Determine the [x, y] coordinate at the center of the cell enclosing the given text.  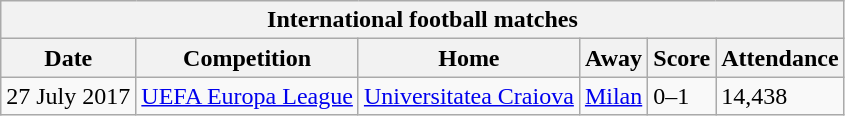
Date [68, 58]
0–1 [682, 96]
Home [468, 58]
14,438 [780, 96]
Competition [248, 58]
International football matches [422, 20]
UEFA Europa League [248, 96]
Milan [613, 96]
Away [613, 58]
Score [682, 58]
27 July 2017 [68, 96]
Attendance [780, 58]
Universitatea Craiova [468, 96]
